Search for the cell housing the specified text and yield its [x, y] center coordinate. 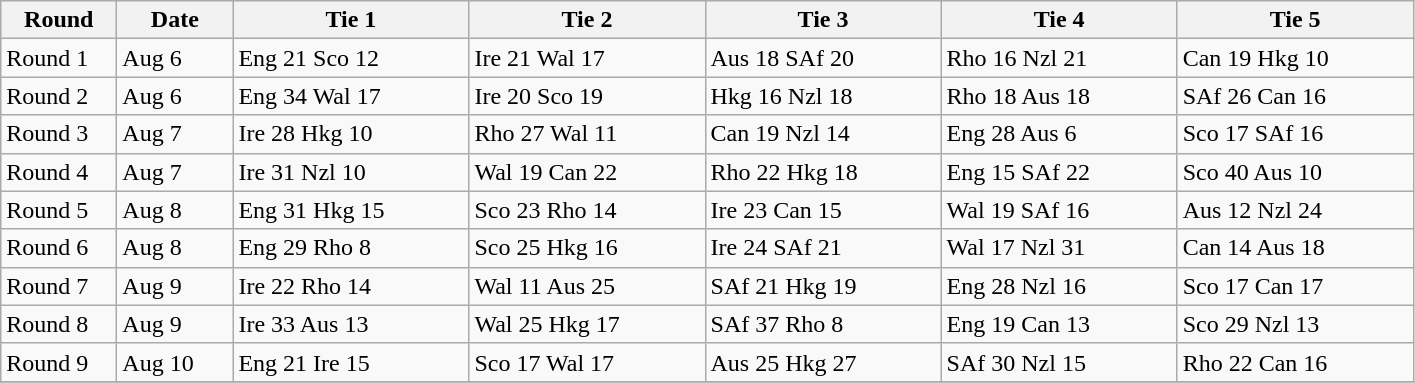
SAf 26 Can 16 [1295, 96]
Round 6 [59, 248]
Aus 18 SAf 20 [823, 58]
Round 3 [59, 134]
Round 1 [59, 58]
Ire 20 Sco 19 [587, 96]
Eng 34 Wal 17 [351, 96]
Hkg 16 Nzl 18 [823, 96]
Sco 40 Aus 10 [1295, 172]
Ire 24 SAf 21 [823, 248]
Can 19 Nzl 14 [823, 134]
Eng 31 Hkg 15 [351, 210]
Round 4 [59, 172]
Round [59, 20]
Rho 16 Nzl 21 [1059, 58]
Tie 4 [1059, 20]
Can 19 Hkg 10 [1295, 58]
Ire 21 Wal 17 [587, 58]
Sco 17 Can 17 [1295, 286]
Eng 19 Can 13 [1059, 324]
Round 2 [59, 96]
Rho 22 Hkg 18 [823, 172]
Eng 28 Aus 6 [1059, 134]
Sco 17 Wal 17 [587, 362]
Sco 29 Nzl 13 [1295, 324]
Rho 18 Aus 18 [1059, 96]
Round 5 [59, 210]
SAf 21 Hkg 19 [823, 286]
Sco 25 Hkg 16 [587, 248]
Eng 29 Rho 8 [351, 248]
Ire 23 Can 15 [823, 210]
Rho 27 Wal 11 [587, 134]
Wal 25 Hkg 17 [587, 324]
Rho 22 Can 16 [1295, 362]
Tie 3 [823, 20]
Date [175, 20]
Wal 19 Can 22 [587, 172]
Eng 15 SAf 22 [1059, 172]
Eng 21 Ire 15 [351, 362]
Eng 21 Sco 12 [351, 58]
SAf 37 Rho 8 [823, 324]
Wal 11 Aus 25 [587, 286]
Tie 1 [351, 20]
Round 8 [59, 324]
Tie 2 [587, 20]
Ire 28 Hkg 10 [351, 134]
Sco 17 SAf 16 [1295, 134]
Wal 19 SAf 16 [1059, 210]
SAf 30 Nzl 15 [1059, 362]
Tie 5 [1295, 20]
Aug 10 [175, 362]
Round 9 [59, 362]
Ire 31 Nzl 10 [351, 172]
Round 7 [59, 286]
Eng 28 Nzl 16 [1059, 286]
Wal 17 Nzl 31 [1059, 248]
Ire 33 Aus 13 [351, 324]
Aus 12 Nzl 24 [1295, 210]
Aus 25 Hkg 27 [823, 362]
Sco 23 Rho 14 [587, 210]
Can 14 Aus 18 [1295, 248]
Ire 22 Rho 14 [351, 286]
